For the text-containing cell, return its midpoint in (X, Y) coordinate format. 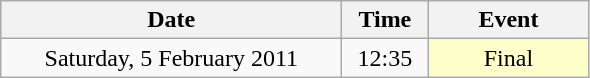
Saturday, 5 February 2011 (172, 58)
Event (508, 20)
Date (172, 20)
Time (385, 20)
Final (508, 58)
12:35 (385, 58)
